Scan for the cell matching the given text and deliver its (X, Y) coordinate at center. 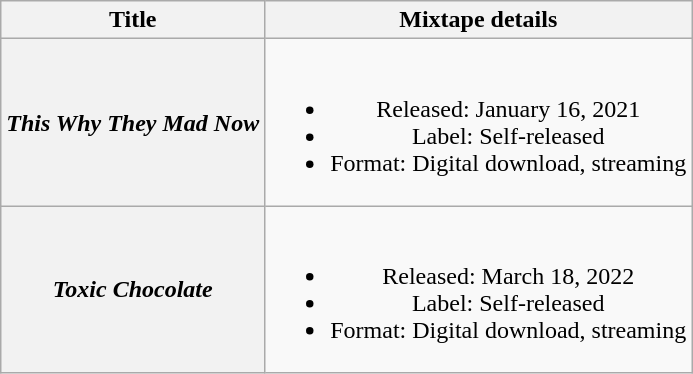
Title (133, 20)
Released: March 18, 2022Label: Self-releasedFormat: Digital download, streaming (478, 290)
Released: January 16, 2021Label: Self-releasedFormat: Digital download, streaming (478, 122)
Mixtape details (478, 20)
This Why They Mad Now (133, 122)
Toxic Chocolate (133, 290)
